Identify which cell holds the provided text, then report its [X, Y] central coordinate. 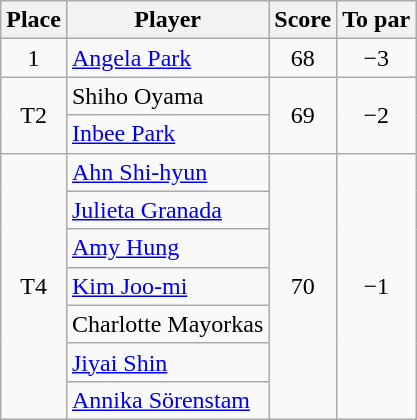
Jiyai Shin [167, 362]
Player [167, 20]
Ahn Shi-hyun [167, 172]
Score [303, 20]
−1 [376, 286]
Annika Sörenstam [167, 400]
Amy Hung [167, 248]
T4 [34, 286]
68 [303, 58]
Inbee Park [167, 134]
Place [34, 20]
Julieta Granada [167, 210]
Kim Joo-mi [167, 286]
To par [376, 20]
Charlotte Mayorkas [167, 324]
−2 [376, 115]
70 [303, 286]
−3 [376, 58]
69 [303, 115]
T2 [34, 115]
Angela Park [167, 58]
1 [34, 58]
Shiho Oyama [167, 96]
